For the text-containing cell, return its midpoint in [x, y] coordinate format. 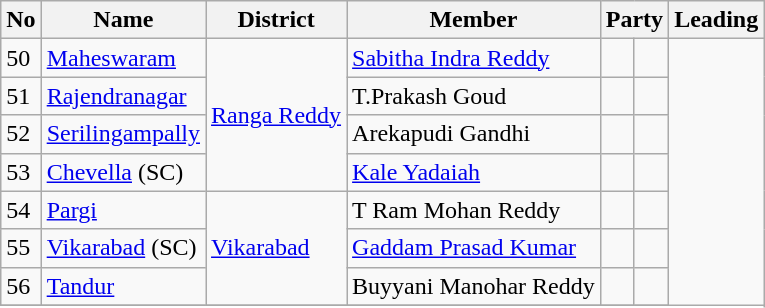
Member [474, 20]
Arekapudi Gandhi [474, 134]
Name [123, 20]
56 [21, 286]
51 [21, 96]
Party [634, 20]
Vikarabad [276, 248]
50 [21, 58]
55 [21, 248]
Vikarabad (SC) [123, 248]
Buyyani Manohar Reddy [474, 286]
Leading [716, 20]
T Ram Mohan Reddy [474, 210]
Rajendranagar [123, 96]
54 [21, 210]
Pargi [123, 210]
No [21, 20]
Serilingampally [123, 134]
52 [21, 134]
53 [21, 172]
Chevella (SC) [123, 172]
Maheswaram [123, 58]
T.Prakash Goud [474, 96]
Gaddam Prasad Kumar [474, 248]
Sabitha Indra Reddy [474, 58]
Ranga Reddy [276, 115]
Tandur [123, 286]
Kale Yadaiah [474, 172]
District [276, 20]
